Output the (x, y) coordinate of the center of the cell containing the given text.  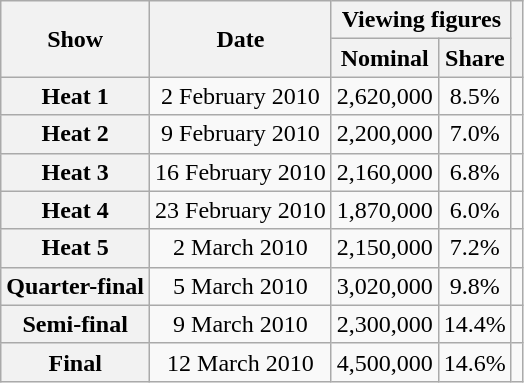
2 February 2010 (241, 96)
Heat 5 (76, 248)
2,150,000 (384, 248)
9 March 2010 (241, 324)
Quarter-final (76, 286)
3,020,000 (384, 286)
9.8% (474, 286)
2,620,000 (384, 96)
4,500,000 (384, 362)
Heat 2 (76, 134)
5 March 2010 (241, 286)
7.2% (474, 248)
Semi-final (76, 324)
2,160,000 (384, 172)
7.0% (474, 134)
Viewing figures (421, 20)
14.6% (474, 362)
6.0% (474, 210)
14.4% (474, 324)
2,300,000 (384, 324)
Heat 1 (76, 96)
9 February 2010 (241, 134)
12 March 2010 (241, 362)
2 March 2010 (241, 248)
Nominal (384, 58)
1,870,000 (384, 210)
Show (76, 39)
2,200,000 (384, 134)
Heat 3 (76, 172)
23 February 2010 (241, 210)
8.5% (474, 96)
Final (76, 362)
Date (241, 39)
Heat 4 (76, 210)
6.8% (474, 172)
16 February 2010 (241, 172)
Share (474, 58)
